Pinpoint the cell where the given text exists, returning its (x, y) midpoint coordinate. 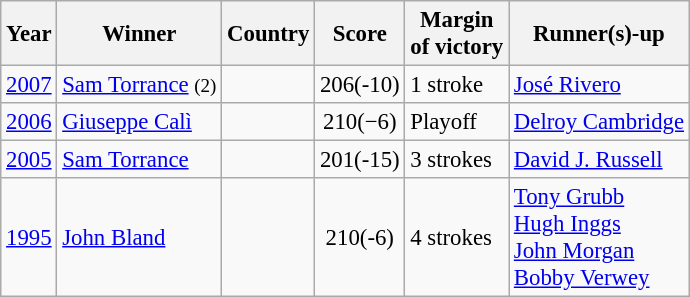
John Bland (140, 238)
210(-6) (360, 238)
Sam Torrance (2) (140, 85)
Marginof victory (457, 34)
1995 (29, 238)
Year (29, 34)
210(−6) (360, 122)
201(-15) (360, 160)
2007 (29, 85)
Sam Torrance (140, 160)
David J. Russell (600, 160)
2005 (29, 160)
Score (360, 34)
Tony Grubb Hugh Inggs John Morgan Bobby Verwey (600, 238)
Giuseppe Calì (140, 122)
3 strokes (457, 160)
Playoff (457, 122)
1 stroke (457, 85)
2006 (29, 122)
Runner(s)-up (600, 34)
Country (268, 34)
José Rivero (600, 85)
Delroy Cambridge (600, 122)
206(-10) (360, 85)
4 strokes (457, 238)
Winner (140, 34)
